Identify which cell holds the provided text, then report its (x, y) central coordinate. 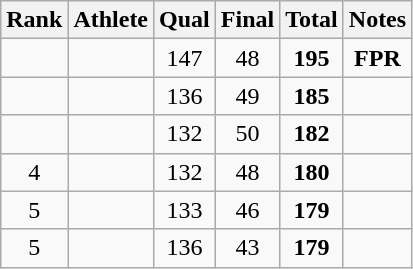
147 (185, 58)
4 (34, 172)
Total (312, 20)
46 (247, 210)
195 (312, 58)
Athlete (111, 20)
50 (247, 134)
43 (247, 248)
182 (312, 134)
180 (312, 172)
FPR (377, 58)
Qual (185, 20)
49 (247, 96)
185 (312, 96)
Rank (34, 20)
Final (247, 20)
133 (185, 210)
Notes (377, 20)
